Scan for the cell matching the given text and deliver its (X, Y) coordinate at center. 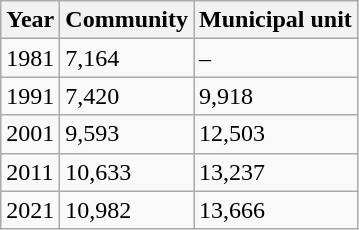
– (276, 58)
13,237 (276, 172)
2011 (30, 172)
13,666 (276, 210)
9,593 (127, 134)
Year (30, 20)
Municipal unit (276, 20)
Community (127, 20)
10,982 (127, 210)
1981 (30, 58)
10,633 (127, 172)
9,918 (276, 96)
7,420 (127, 96)
1991 (30, 96)
7,164 (127, 58)
12,503 (276, 134)
2001 (30, 134)
2021 (30, 210)
